For the text-containing cell, return its midpoint in [x, y] coordinate format. 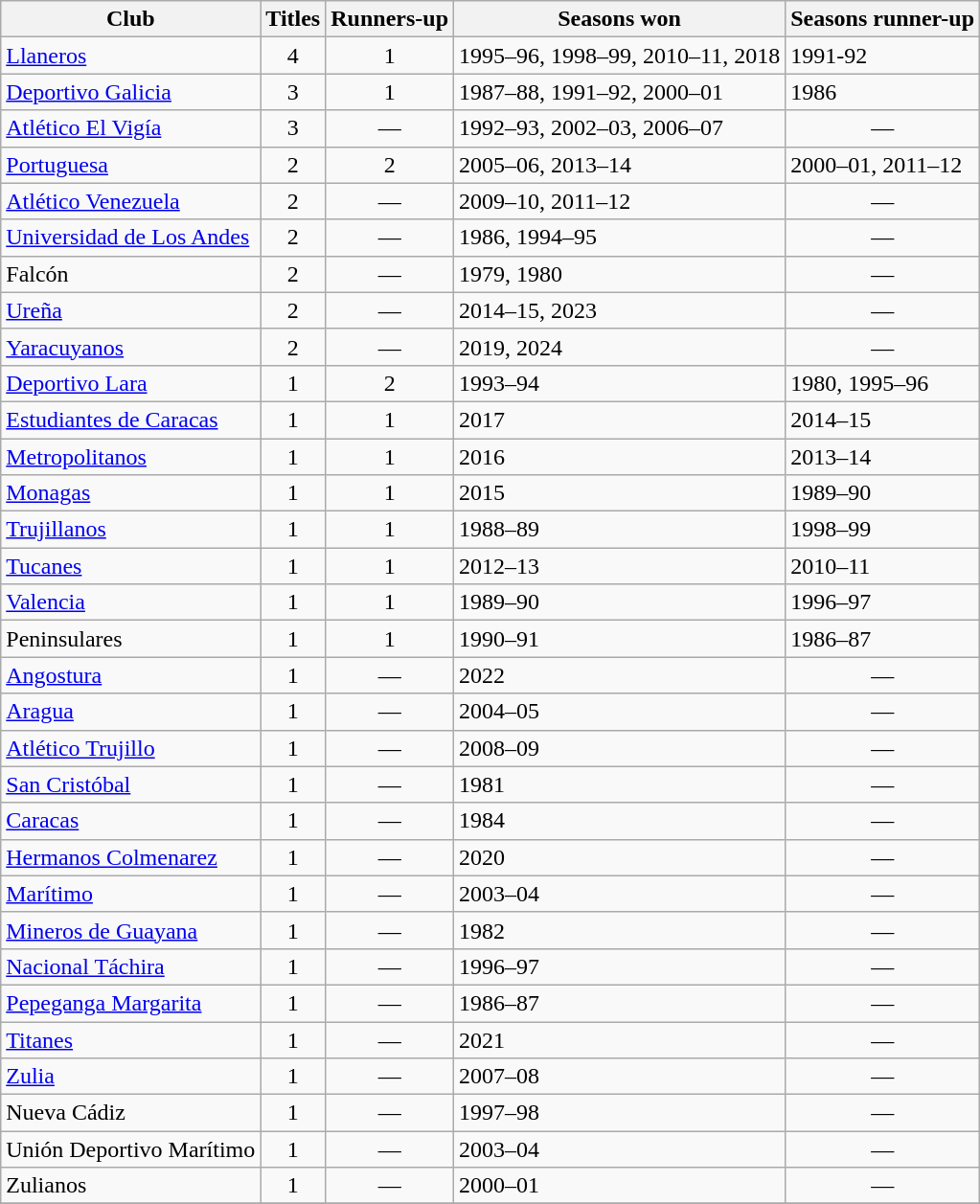
Runners-up [390, 19]
Valencia [130, 602]
1982 [620, 930]
2022 [620, 675]
Aragua [130, 712]
1998–99 [883, 530]
2013–14 [883, 457]
2007–08 [620, 1077]
1987–88, 1991–92, 2000–01 [620, 92]
Atlético Trujillo [130, 748]
1986, 1994–95 [620, 238]
1980, 1995–96 [883, 383]
Caracas [130, 821]
4 [293, 56]
2000–01 [620, 1186]
Zulianos [130, 1186]
2008–09 [620, 748]
Nacional Táchira [130, 966]
1992–93, 2002–03, 2006–07 [620, 128]
Mineros de Guayana [130, 930]
Club [130, 19]
1988–89 [620, 530]
Zulia [130, 1077]
1986 [883, 92]
Portuguesa [130, 165]
2000–01, 2011–12 [883, 165]
Unión Deportivo Marítimo [130, 1149]
Tucanes [130, 566]
1993–94 [620, 383]
Nueva Cádiz [130, 1113]
1995–96, 1998–99, 2010–11, 2018 [620, 56]
Angostura [130, 675]
2015 [620, 493]
2014–15 [883, 420]
Marítimo [130, 894]
2004–05 [620, 712]
2005–06, 2013–14 [620, 165]
2020 [620, 857]
Seasons won [620, 19]
Monagas [130, 493]
Peninsulares [130, 639]
Titles [293, 19]
2012–13 [620, 566]
1984 [620, 821]
San Cristóbal [130, 784]
1979, 1980 [620, 274]
1997–98 [620, 1113]
Universidad de Los Andes [130, 238]
1990–91 [620, 639]
Ureña [130, 310]
1981 [620, 784]
2009–10, 2011–12 [620, 201]
Yaracuyanos [130, 347]
2016 [620, 457]
Trujillanos [130, 530]
1991-92 [883, 56]
Estudiantes de Caracas [130, 420]
Atlético El Vigía [130, 128]
2014–15, 2023 [620, 310]
Metropolitanos [130, 457]
2010–11 [883, 566]
Seasons runner-up [883, 19]
Hermanos Colmenarez [130, 857]
Atlético Venezuela [130, 201]
Titanes [130, 1039]
Deportivo Galicia [130, 92]
Deportivo Lara [130, 383]
2019, 2024 [620, 347]
Pepeganga Margarita [130, 1003]
Falcón [130, 274]
2021 [620, 1039]
2017 [620, 420]
Llaneros [130, 56]
